Pinpoint the cell where the given text exists, returning its (x, y) midpoint coordinate. 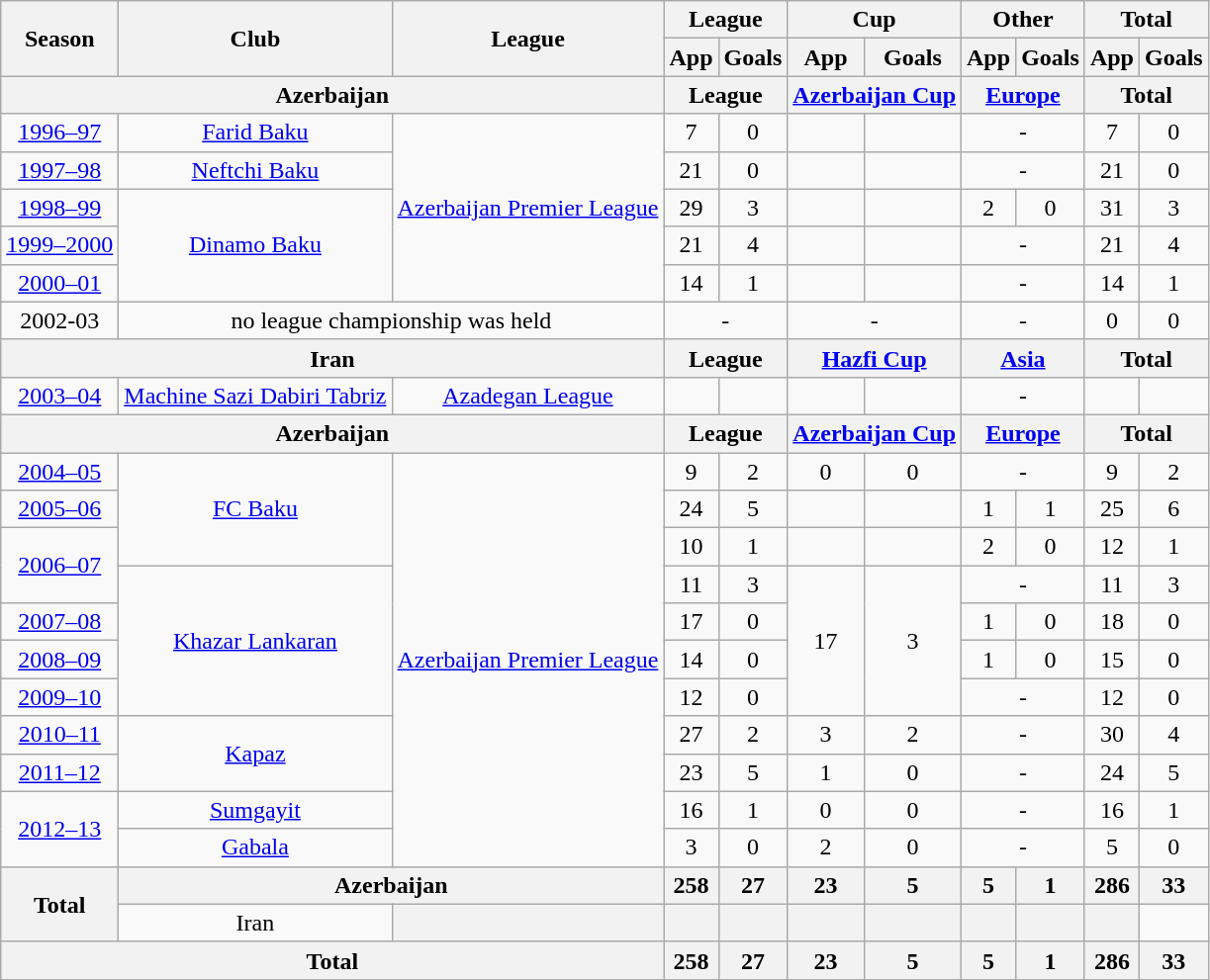
2005–06 (59, 509)
2010–11 (59, 735)
Cup (875, 20)
25 (1112, 509)
FC Baku (255, 509)
2003–04 (59, 396)
2006–07 (59, 566)
Neftchi Baku (255, 170)
2012–13 (59, 829)
1999–2000 (59, 245)
Kapaz (255, 754)
Gabala (255, 847)
Asia (1023, 358)
29 (691, 208)
2009–10 (59, 697)
Farid Baku (255, 133)
2007–08 (59, 622)
31 (1112, 208)
15 (1112, 660)
10 (691, 547)
1997–98 (59, 170)
Club (255, 39)
Azadegan League (528, 396)
2011–12 (59, 772)
6 (1173, 509)
Dinamo Baku (255, 245)
1998–99 (59, 208)
Hazfi Cup (875, 358)
2004–05 (59, 472)
no league championship was held (392, 320)
Machine Sazi Dabiri Tabriz (255, 396)
Khazar Lankaran (255, 641)
18 (1112, 622)
2000–01 (59, 283)
1996–97 (59, 133)
2002-03 (59, 320)
30 (1112, 735)
2008–09 (59, 660)
Season (59, 39)
Other (1023, 20)
Sumgayit (255, 810)
